Locate the cell with the specified text and output its [X, Y] center coordinate. 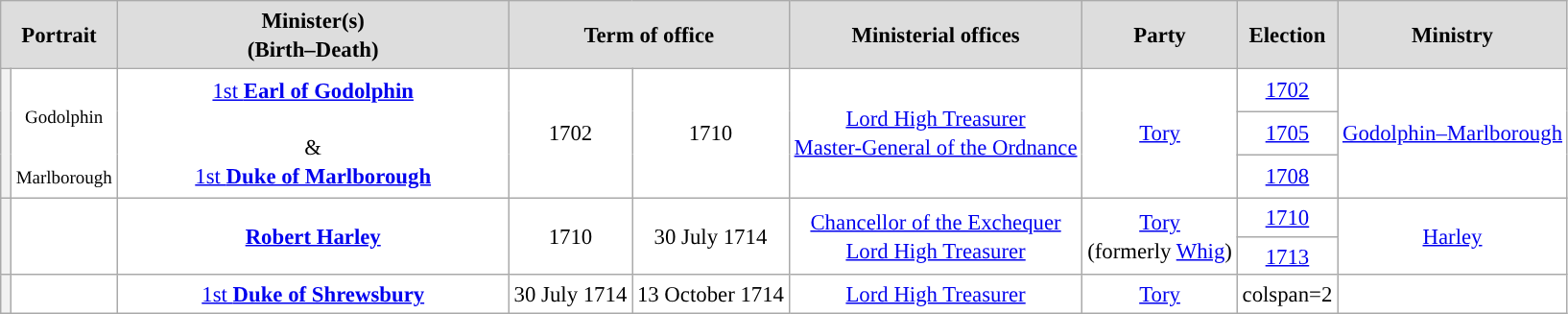
Party [1159, 35]
1708 [1287, 177]
1st Duke of Shrewsbury [313, 294]
colspan=2 [1287, 294]
Lord High Treasurer [936, 294]
1705 [1287, 133]
13 October 1714 [711, 294]
Tory(formerly Whig) [1159, 236]
Minister(s)(Birth–Death) [313, 35]
Robert Harley [313, 236]
Ministerial offices [936, 35]
Chancellor of the Exchequer Lord High Treasurer [936, 236]
Harley [1453, 236]
Portrait [59, 35]
Election [1287, 35]
Term of office [649, 35]
Ministry [1453, 35]
Godolphin–Marlborough [1453, 133]
Lord High TreasurerMaster-General of the Ordnance [936, 133]
GodolphinMarlborough [63, 133]
1st Earl of Godolphin&1st Duke of Marlborough [313, 133]
1713 [1287, 255]
